Detect which cell encompasses the target text, then output its (X, Y) center coordinate. 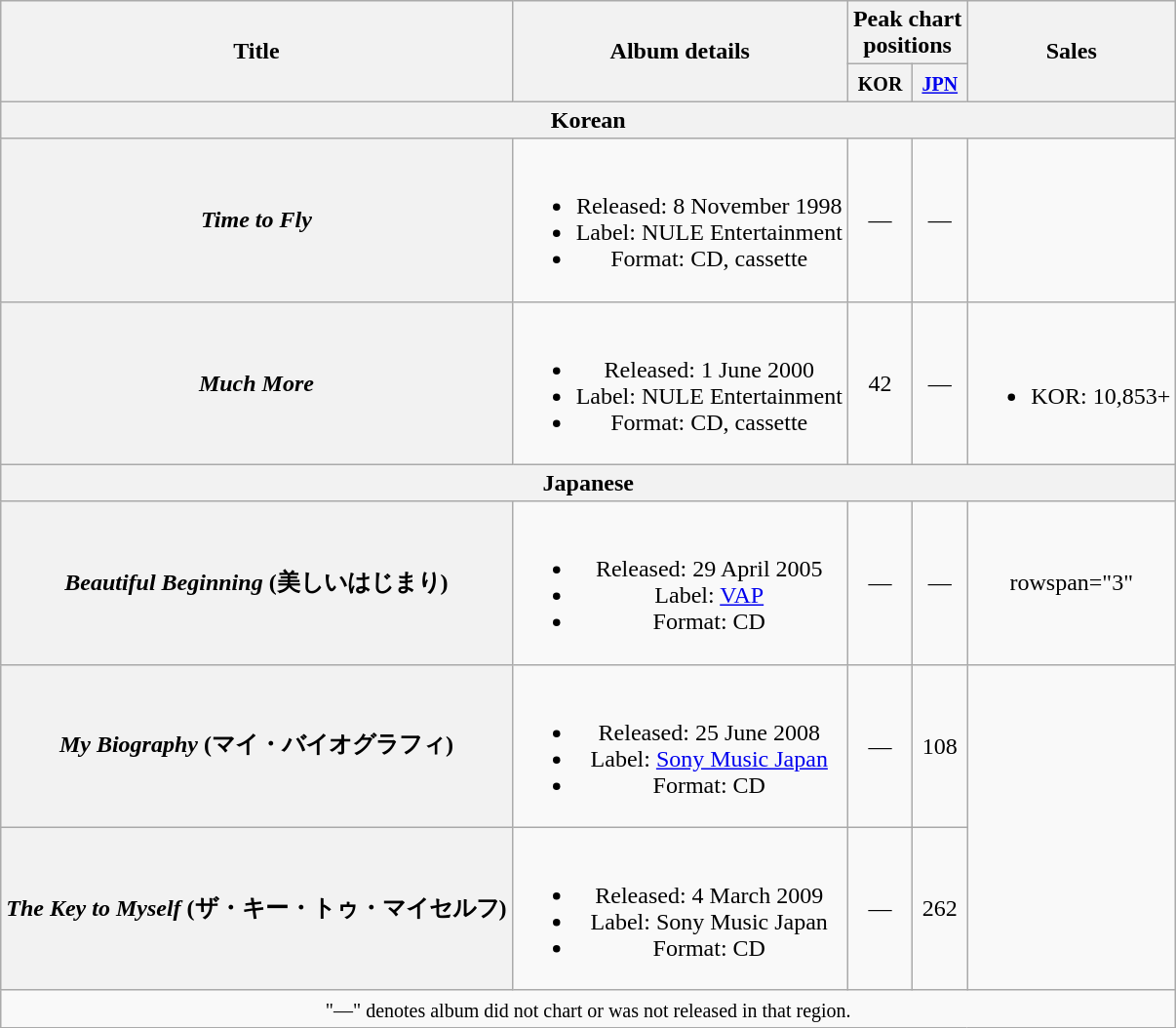
Much More (256, 382)
108 (940, 745)
Released: 29 April 2005Label: VAPFormat: CD (680, 583)
262 (940, 909)
"—" denotes album did not chart or was not released in that region. (589, 1008)
rowspan="3" (1072, 583)
42 (880, 382)
Released: 1 June 2000Label: NULE EntertainmentFormat: CD, cassette (680, 382)
Korean (589, 120)
Time to Fly (256, 220)
Released: 8 November 1998Label: NULE EntertainmentFormat: CD, cassette (680, 220)
Released: 25 June 2008Label: Sony Music JapanFormat: CD (680, 745)
Beautiful Beginning (美しいはじまり) (256, 583)
Title (256, 51)
Peak chartpositions (907, 33)
Released: 4 March 2009Label: Sony Music JapanFormat: CD (680, 909)
My Biography (マイ・バイオグラフィ) (256, 745)
KOR: 10,853+ (1072, 382)
JPN (940, 83)
Sales (1072, 51)
KOR (880, 83)
Album details (680, 51)
Japanese (589, 483)
The Key to Myself (ザ・キー・トゥ・マイセルフ) (256, 909)
